Detect which cell encompasses the target text, then output its [x, y] center coordinate. 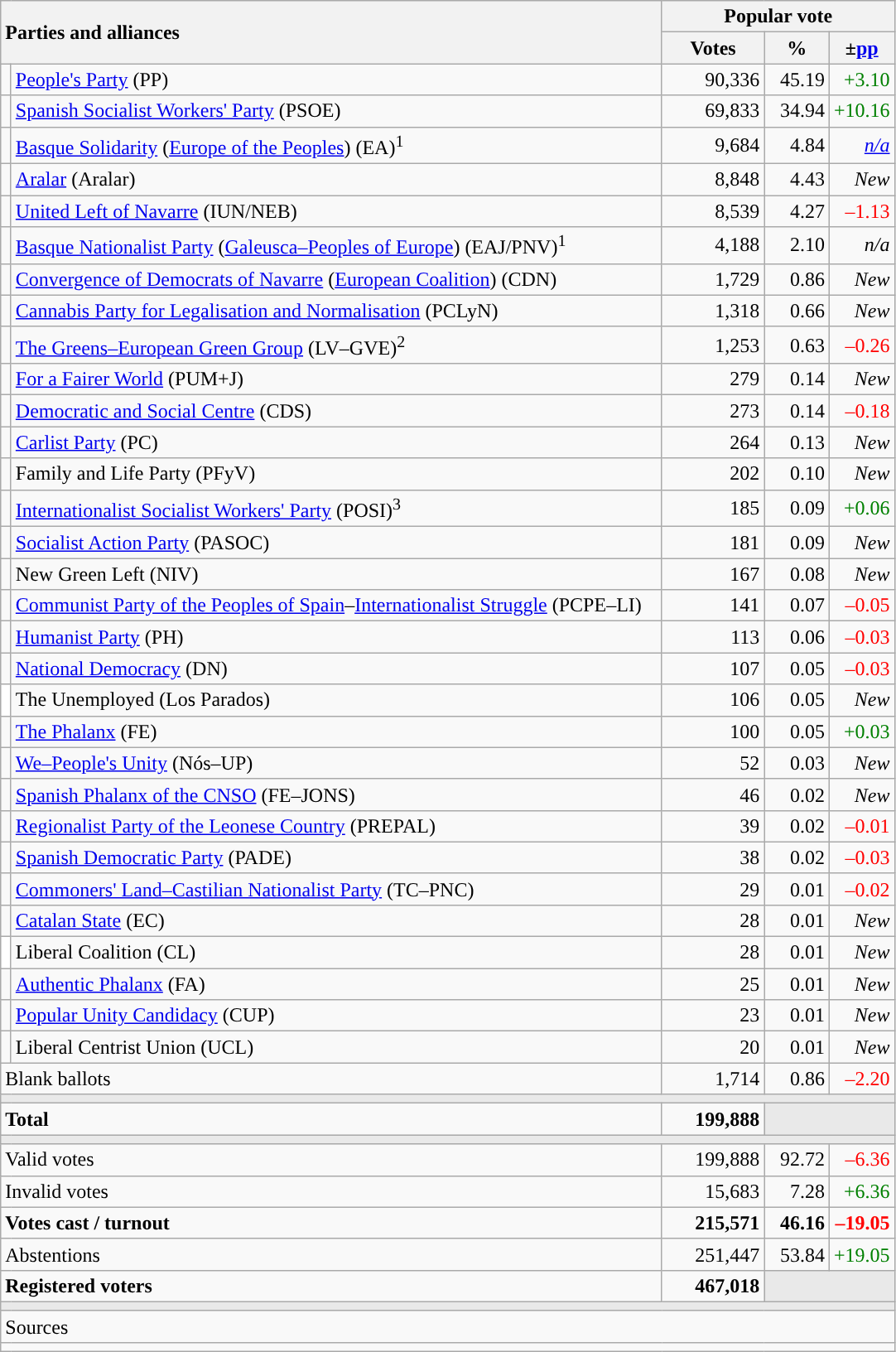
46 [713, 794]
467,018 [713, 1286]
279 [713, 379]
Authentic Phalanx (FA) [336, 984]
National Democracy (DN) [336, 669]
34.94 [797, 111]
8,539 [713, 211]
We–People's Unity (Nós–UP) [336, 763]
264 [713, 442]
Votes [713, 48]
107 [713, 669]
0.06 [797, 637]
Parties and alliances [331, 32]
100 [713, 732]
69,833 [713, 111]
Cannabis Party for Legalisation and Normalisation (PCLyN) [336, 311]
113 [713, 637]
Democratic and Social Centre (CDS) [336, 411]
For a Fairer World (PUM+J) [336, 379]
Blank ballots [331, 1079]
20 [713, 1047]
Internationalist Socialist Workers' Party (POSI)3 [336, 509]
0.10 [797, 474]
215,571 [713, 1223]
Family and Life Party (PFyV) [336, 474]
People's Party (PP) [336, 80]
0.07 [797, 606]
1,318 [713, 311]
–0.02 [861, 889]
Carlist Party (PC) [336, 442]
1,253 [713, 345]
141 [713, 606]
0.08 [797, 574]
38 [713, 857]
4.43 [797, 180]
–0.01 [861, 826]
–0.26 [861, 345]
15,683 [713, 1191]
9,684 [713, 146]
4.27 [797, 211]
Spanish Socialist Workers' Party (PSOE) [336, 111]
Spanish Phalanx of the CNSO (FE–JONS) [336, 794]
% [797, 48]
0.13 [797, 442]
251,447 [713, 1254]
Basque Solidarity (Europe of the Peoples) (EA)1 [336, 146]
23 [713, 1016]
+6.36 [861, 1191]
Invalid votes [331, 1191]
Spanish Democratic Party (PADE) [336, 857]
181 [713, 543]
52 [713, 763]
–0.05 [861, 606]
Socialist Action Party (PASOC) [336, 543]
The Greens–European Green Group (LV–GVE)2 [336, 345]
New Green Left (NIV) [336, 574]
Sources [447, 1326]
Regionalist Party of the Leonese Country (PREPAL) [336, 826]
273 [713, 411]
Aralar (Aralar) [336, 180]
Basque Nationalist Party (Galeusca–Peoples of Europe) (EAJ/PNV)1 [336, 245]
+19.05 [861, 1254]
±pp [861, 48]
2.10 [797, 245]
–6.36 [861, 1160]
Humanist Party (PH) [336, 637]
Catalan State (EC) [336, 920]
The Phalanx (FE) [336, 732]
92.72 [797, 1160]
4,188 [713, 245]
53.84 [797, 1254]
Liberal Centrist Union (UCL) [336, 1047]
The Unemployed (Los Parados) [336, 700]
90,336 [713, 80]
39 [713, 826]
25 [713, 984]
–0.18 [861, 411]
Convergence of Democrats of Navarre (European Coalition) (CDN) [336, 279]
1,714 [713, 1079]
Votes cast / turnout [331, 1223]
Abstentions [331, 1254]
Communist Party of the Peoples of Spain–Internationalist Struggle (PCPE–LI) [336, 606]
Valid votes [331, 1160]
0.66 [797, 311]
185 [713, 509]
Liberal Coalition (CL) [336, 953]
45.19 [797, 80]
Popular Unity Candidacy (CUP) [336, 1016]
+3.10 [861, 80]
Registered voters [331, 1286]
–2.20 [861, 1079]
202 [713, 474]
106 [713, 700]
0.63 [797, 345]
4.84 [797, 146]
0.03 [797, 763]
United Left of Navarre (IUN/NEB) [336, 211]
29 [713, 889]
+0.06 [861, 509]
+0.03 [861, 732]
Popular vote [778, 17]
–1.13 [861, 211]
7.28 [797, 1191]
46.16 [797, 1223]
+10.16 [861, 111]
1,729 [713, 279]
Total [331, 1119]
–19.05 [861, 1223]
167 [713, 574]
Commoners' Land–Castilian Nationalist Party (TC–PNC) [336, 889]
8,848 [713, 180]
